Provide the (X, Y) coordinate of the cell's center where the given text is located.  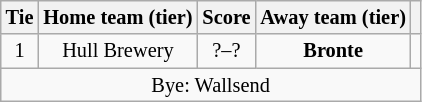
Home team (tier) (118, 17)
Bronte (332, 51)
Away team (tier) (332, 17)
Score (226, 17)
Tie (20, 17)
Bye: Wallsend (211, 85)
1 (20, 51)
Hull Brewery (118, 51)
?–? (226, 51)
